Identify which cell holds the provided text, then report its (X, Y) central coordinate. 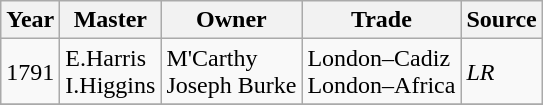
LR (502, 72)
Source (502, 20)
E.HarrisI.Higgins (110, 72)
1791 (30, 72)
Master (110, 20)
Owner (232, 20)
Year (30, 20)
London–CadizLondon–Africa (382, 72)
M'CarthyJoseph Burke (232, 72)
Trade (382, 20)
